Determine the (x, y) coordinate at the center of the cell enclosing the given text.  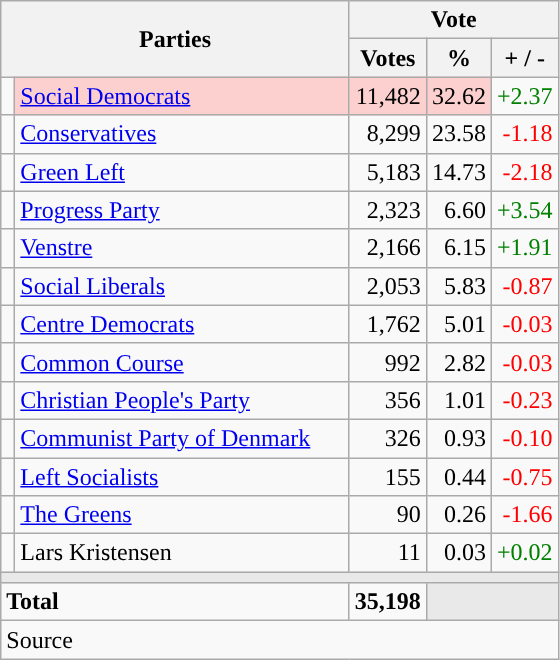
11 (388, 553)
5.83 (458, 286)
-0.23 (524, 400)
0.93 (458, 438)
Venstre (182, 248)
-1.18 (524, 134)
2,053 (388, 286)
1,762 (388, 324)
11,482 (388, 96)
-2.18 (524, 172)
Left Socialists (182, 477)
90 (388, 515)
6.15 (458, 248)
-0.10 (524, 438)
-0.75 (524, 477)
Lars Kristensen (182, 553)
Conservatives (182, 134)
Social Liberals (182, 286)
Christian People's Party (182, 400)
5,183 (388, 172)
2,166 (388, 248)
0.03 (458, 553)
5.01 (458, 324)
0.44 (458, 477)
155 (388, 477)
23.58 (458, 134)
% (458, 58)
Green Left (182, 172)
2.82 (458, 362)
Parties (176, 39)
8,299 (388, 134)
356 (388, 400)
Common Course (182, 362)
1.01 (458, 400)
326 (388, 438)
Centre Democrats (182, 324)
-0.87 (524, 286)
+1.91 (524, 248)
-1.66 (524, 515)
+ / - (524, 58)
Progress Party (182, 210)
2,323 (388, 210)
The Greens (182, 515)
Vote (454, 20)
35,198 (388, 602)
Votes (388, 58)
Source (280, 640)
+3.54 (524, 210)
32.62 (458, 96)
992 (388, 362)
6.60 (458, 210)
14.73 (458, 172)
0.26 (458, 515)
+0.02 (524, 553)
Total (176, 602)
Social Democrats (182, 96)
+2.37 (524, 96)
Communist Party of Denmark (182, 438)
